Pinpoint the cell where the given text exists, returning its [x, y] midpoint coordinate. 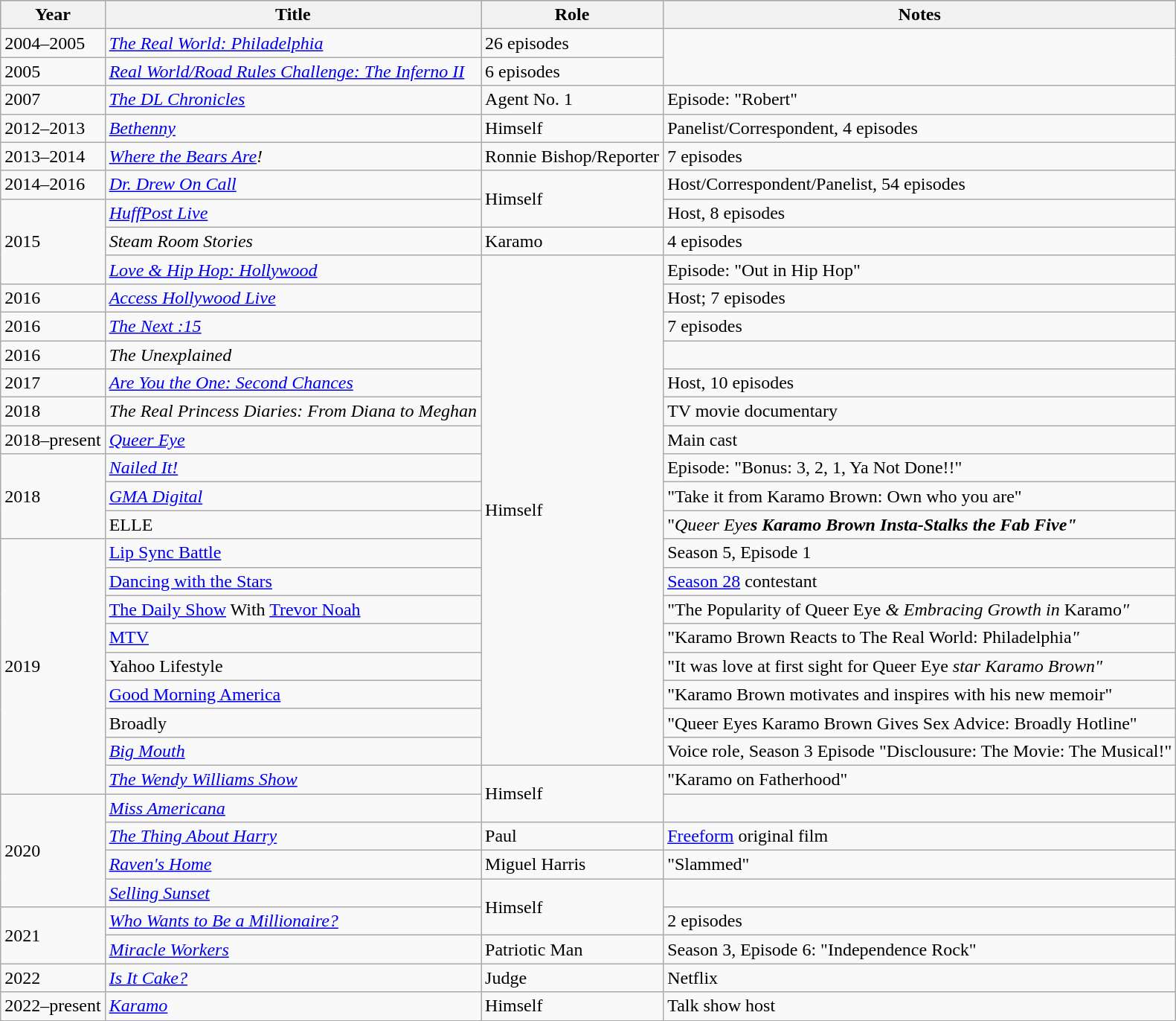
TV movie documentary [919, 412]
4 episodes [919, 241]
HuffPost Live [293, 213]
Host; 7 episodes [919, 298]
Episode: "Robert" [919, 100]
Yahoo Lifestyle [293, 666]
"Karamo Brown Reacts to The Real World: Philadelphia" [919, 638]
Ronnie Bishop/Reporter [573, 156]
The Wendy Williams Show [293, 779]
Season 28 contestant [919, 581]
The Daily Show With Trevor Noah [293, 609]
The DL Chronicles [293, 100]
Role [573, 15]
2015 [53, 241]
Title [293, 15]
2014–2016 [53, 185]
Episode: "Bonus: 3, 2, 1, Ya Not Done!!" [919, 468]
Host, 10 episodes [919, 383]
Real World/Road Rules Challenge: The Inferno II [293, 71]
Host, 8 episodes [919, 213]
6 episodes [573, 71]
Freeform original film [919, 836]
2017 [53, 383]
Where the Bears Are! [293, 156]
"Take it from Karamo Brown: Own who you are" [919, 496]
"Karamo on Fatherhood" [919, 779]
Are You the One: Second Chances [293, 383]
MTV [293, 638]
2005 [53, 71]
Voice role, Season 3 Episode "Disclousure: The Movie: The Musical!" [919, 751]
The Real Princess Diaries: From Diana to Meghan [293, 412]
Dr. Drew On Call [293, 185]
Steam Room Stories [293, 241]
Miss Americana [293, 807]
2007 [53, 100]
Access Hollywood Live [293, 298]
Year [53, 15]
Who Wants to Be a Millionaire? [293, 921]
2012–2013 [53, 128]
Paul [573, 836]
Dancing with the Stars [293, 581]
Agent No. 1 [573, 100]
The Real World: Philadelphia [293, 43]
The Next :15 [293, 326]
Season 3, Episode 6: "Independence Rock" [919, 950]
Raven's Home [293, 865]
2 episodes [919, 921]
GMA Digital [293, 496]
Selling Sunset [293, 893]
Judge [573, 978]
2022 [53, 978]
Love & Hip Hop: Hollywood [293, 269]
Queer Eye [293, 440]
Netflix [919, 978]
Episode: "Out in Hip Hop" [919, 269]
2018–present [53, 440]
The Thing About Harry [293, 836]
Miracle Workers [293, 950]
Host/Correspondent/Panelist, 54 episodes [919, 185]
2020 [53, 850]
"The Popularity of Queer Eye & Embracing Growth in Karamo" [919, 609]
The Unexplained [293, 355]
Main cast [919, 440]
"It was love at first sight for Queer Eye star Karamo Brown" [919, 666]
ELLE [293, 525]
26 episodes [573, 43]
Good Morning America [293, 694]
2013–2014 [53, 156]
Is It Cake? [293, 978]
"Slammed" [919, 865]
2022–present [53, 1006]
Broadly [293, 723]
Lip Sync Battle [293, 553]
"Karamo Brown motivates and inspires with his new memoir" [919, 694]
Bethenny [293, 128]
Season 5, Episode 1 [919, 553]
Big Mouth [293, 751]
Patriotic Man [573, 950]
"Queer Eyes Karamo Brown Insta-Stalks the Fab Five" [919, 525]
2019 [53, 667]
Nailed It! [293, 468]
2021 [53, 935]
Talk show host [919, 1006]
Miguel Harris [573, 865]
Panelist/Correspondent, 4 episodes [919, 128]
2004–2005 [53, 43]
Notes [919, 15]
"Queer Eyes Karamo Brown Gives Sex Advice: Broadly Hotline" [919, 723]
